Return the [X, Y] coordinate for the center point of the cell that contains the specified text.  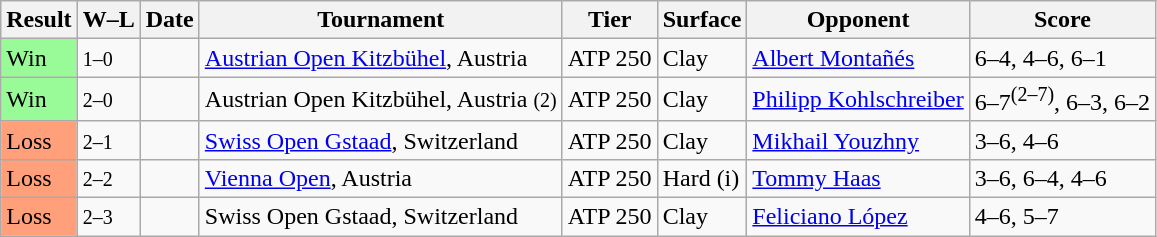
Feliciano López [858, 217]
Surface [702, 20]
Austrian Open Kitzbühel, Austria [380, 58]
W–L [108, 20]
2–0 [108, 100]
2–3 [108, 217]
6–7(2–7), 6–3, 6–2 [1062, 100]
6–4, 4–6, 6–1 [1062, 58]
2–2 [108, 178]
4–6, 5–7 [1062, 217]
Date [170, 20]
2–1 [108, 140]
1–0 [108, 58]
Result [39, 20]
3–6, 4–6 [1062, 140]
Tier [610, 20]
Mikhail Youzhny [858, 140]
Austrian Open Kitzbühel, Austria (2) [380, 100]
3–6, 6–4, 4–6 [1062, 178]
Vienna Open, Austria [380, 178]
Philipp Kohlschreiber [858, 100]
Opponent [858, 20]
Tournament [380, 20]
Score [1062, 20]
Tommy Haas [858, 178]
Albert Montañés [858, 58]
Hard (i) [702, 178]
